Provide the [x, y] coordinate of the cell's center where the given text is located.  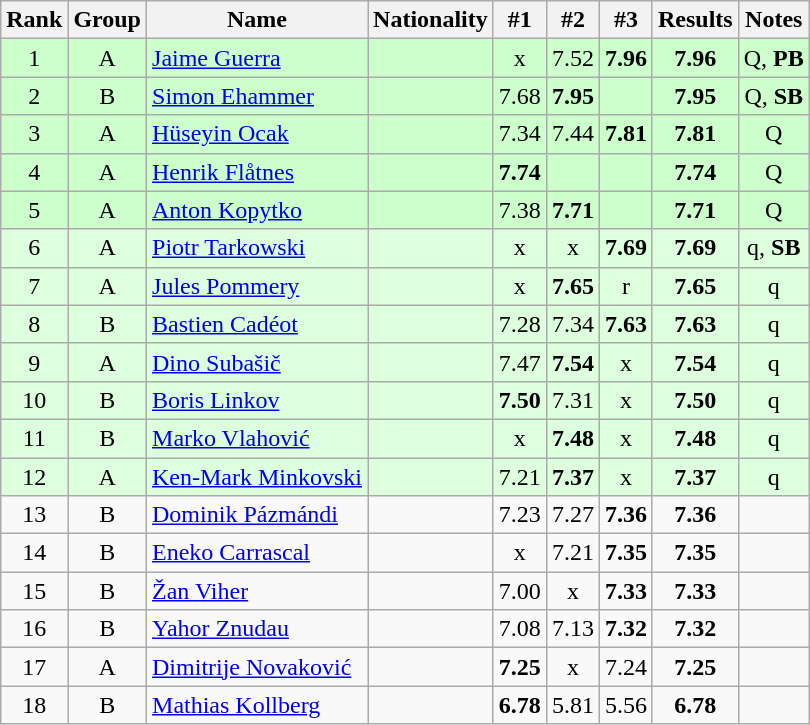
#2 [572, 20]
5.56 [626, 705]
Q, PB [774, 58]
Group [108, 20]
Dominik Pázmándi [258, 515]
#3 [626, 20]
13 [34, 515]
7.31 [572, 400]
6 [34, 248]
3 [34, 134]
Dimitrije Novaković [258, 667]
Simon Ehammer [258, 96]
18 [34, 705]
9 [34, 362]
Boris Linkov [258, 400]
Bastien Cadéot [258, 324]
14 [34, 553]
Jaime Guerra [258, 58]
4 [34, 172]
Rank [34, 20]
8 [34, 324]
5 [34, 210]
2 [34, 96]
5.81 [572, 705]
Yahor Znudau [258, 629]
r [626, 286]
Name [258, 20]
7.00 [520, 591]
Jules Pommery [258, 286]
q, SB [774, 248]
12 [34, 477]
15 [34, 591]
Henrik Flåtnes [258, 172]
#1 [520, 20]
7.27 [572, 515]
Nationality [431, 20]
Žan Viher [258, 591]
Eneko Carrascal [258, 553]
7.44 [572, 134]
7.24 [626, 667]
Hüseyin Ocak [258, 134]
Anton Kopytko [258, 210]
17 [34, 667]
Dino Subašič [258, 362]
16 [34, 629]
10 [34, 400]
7 [34, 286]
Piotr Tarkowski [258, 248]
1 [34, 58]
7.52 [572, 58]
7.13 [572, 629]
7.08 [520, 629]
Marko Vlahović [258, 438]
Mathias Kollberg [258, 705]
Q, SB [774, 96]
7.23 [520, 515]
Results [695, 20]
7.68 [520, 96]
7.28 [520, 324]
Ken-Mark Minkovski [258, 477]
7.47 [520, 362]
7.38 [520, 210]
Notes [774, 20]
11 [34, 438]
